Extract the [x, y] coordinate from the center of the cell holding the provided text.  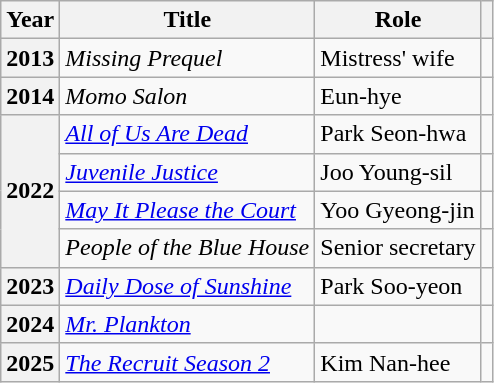
2024 [30, 324]
2022 [30, 191]
Momo Salon [188, 96]
2013 [30, 58]
2023 [30, 286]
Eun-hye [398, 96]
Park Seon-hwa [398, 134]
The Recruit Season 2 [188, 362]
Role [398, 20]
Park Soo-yeon [398, 286]
Title [188, 20]
Mr. Plankton [188, 324]
Yoo Gyeong-jin [398, 210]
May It Please the Court [188, 210]
Missing Prequel [188, 58]
All of Us Are Dead [188, 134]
People of the Blue House [188, 248]
Mistress' wife [398, 58]
Juvenile Justice [188, 172]
Kim Nan-hee [398, 362]
Daily Dose of Sunshine [188, 286]
Joo Young-sil [398, 172]
2025 [30, 362]
Year [30, 20]
Senior secretary [398, 248]
2014 [30, 96]
